Output the (X, Y) coordinate of the center of the cell containing the given text.  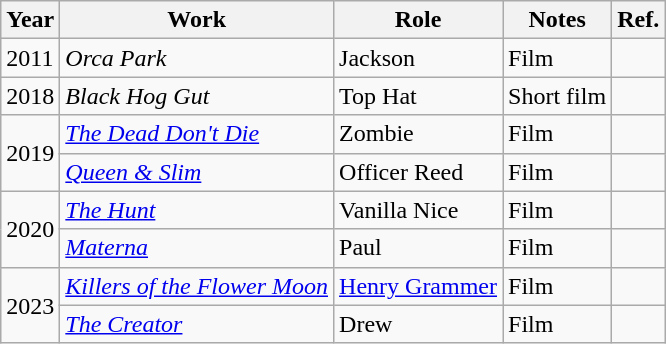
Materna (197, 248)
Black Hog Gut (197, 96)
2019 (30, 153)
Orca Park (197, 58)
Henry Grammer (418, 286)
Killers of the Flower Moon (197, 286)
The Hunt (197, 210)
Jackson (418, 58)
Work (197, 20)
Role (418, 20)
Vanilla Nice (418, 210)
Drew (418, 324)
Officer Reed (418, 172)
Ref. (638, 20)
2023 (30, 305)
The Creator (197, 324)
Queen & Slim (197, 172)
2011 (30, 58)
Top Hat (418, 96)
Year (30, 20)
Short film (558, 96)
Zombie (418, 134)
Paul (418, 248)
2018 (30, 96)
Notes (558, 20)
The Dead Don't Die (197, 134)
2020 (30, 229)
